Capture the cell that displays the provided text and extract its (X, Y) central coordinate. 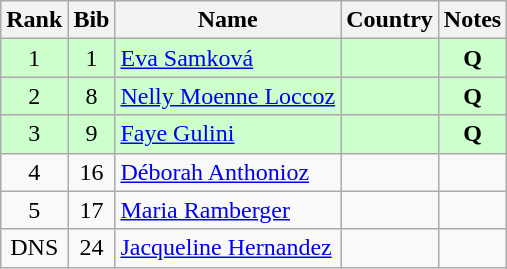
Maria Ramberger (228, 210)
Faye Gulini (228, 134)
24 (92, 248)
16 (92, 172)
4 (34, 172)
Rank (34, 20)
Déborah Anthonioz (228, 172)
9 (92, 134)
5 (34, 210)
Country (390, 20)
2 (34, 96)
Eva Samková (228, 58)
Name (228, 20)
Bib (92, 20)
8 (92, 96)
3 (34, 134)
Notes (472, 20)
DNS (34, 248)
Jacqueline Hernandez (228, 248)
Nelly Moenne Loccoz (228, 96)
17 (92, 210)
